Search for the cell housing the specified text and yield its (x, y) center coordinate. 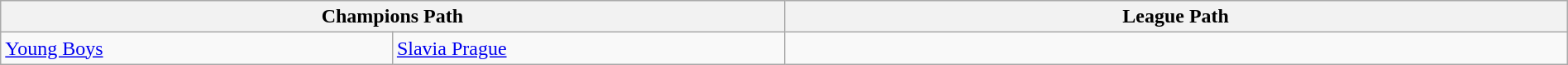
Slavia Prague (588, 48)
Champions Path (392, 17)
League Path (1176, 17)
Young Boys (197, 48)
